Find where the given text appears and provide that cell's center as [X, Y] coordinate. 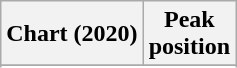
Chart (2020) [72, 34]
Peakposition [189, 34]
